Locate the cell with the specified text and output its (x, y) center coordinate. 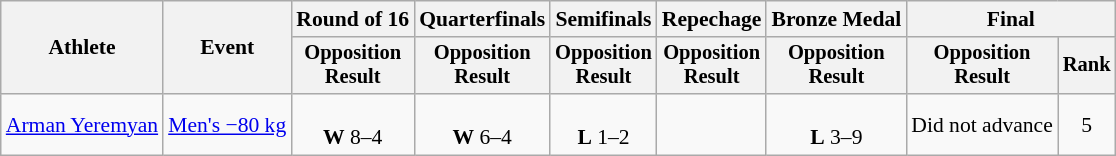
5 (1087, 124)
Bronze Medal (836, 19)
L 3–9 (836, 124)
W 8–4 (352, 124)
Round of 16 (352, 19)
L 1–2 (604, 124)
Rank (1087, 66)
Quarterfinals (482, 19)
Semifinals (604, 19)
W 6–4 (482, 124)
Did not advance (982, 124)
Arman Yeremyan (82, 124)
Event (227, 48)
Final (1010, 19)
Men's −80 kg (227, 124)
Repechage (712, 19)
Athlete (82, 48)
